Detect which cell encompasses the target text, then output its (X, Y) center coordinate. 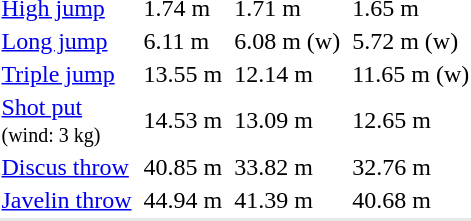
13.09 m (288, 120)
6.08 m (w) (288, 41)
Javelin throw (66, 200)
6.11 m (183, 41)
32.76 m (411, 167)
40.85 m (183, 167)
Triple jump (66, 74)
12.14 m (288, 74)
14.53 m (183, 120)
Long jump (66, 41)
11.65 m (w) (411, 74)
41.39 m (288, 200)
12.65 m (411, 120)
5.72 m (w) (411, 41)
Shot put(wind: 3 kg) (66, 120)
44.94 m (183, 200)
40.68 m (411, 200)
33.82 m (288, 167)
Discus throw (66, 167)
13.55 m (183, 74)
